Output the (X, Y) coordinate of the center of the cell containing the given text.  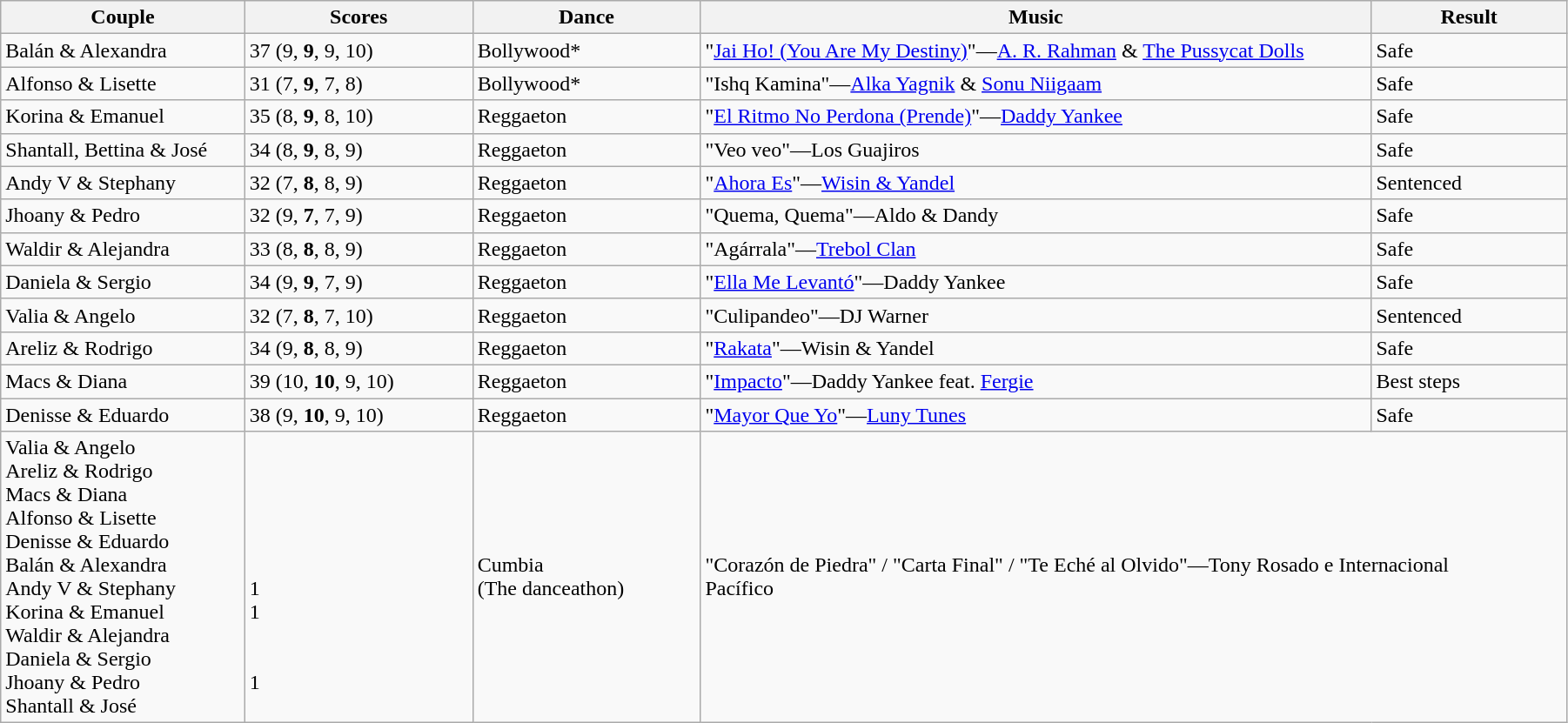
"Ahora Es"—Wisin & Yandel (1035, 183)
Denisse & Eduardo (124, 415)
34 (9, 8, 8, 9) (358, 348)
"Jai Ho! (You Are My Destiny)"—A. R. Rahman & The Pussycat Dolls (1035, 50)
"Impacto"—Daddy Yankee feat. Fergie (1035, 381)
"Ishq Kamina"—Alka Yagnik & Sonu Niigaam (1035, 84)
"Rakata"—Wisin & Yandel (1035, 348)
32 (9, 7, 7, 9) (358, 216)
Andy V & Stephany (124, 183)
Shantall, Bettina & José (124, 150)
Alfonso & Lisette (124, 84)
"Quema, Quema"—Aldo & Dandy (1035, 216)
"Corazón de Piedra" / "Carta Final" / "Te Eché al Olvido"—Tony Rosado e InternacionalPacífico (1134, 578)
32 (7, 8, 7, 10) (358, 315)
39 (10, 10, 9, 10) (358, 381)
Jhoany & Pedro (124, 216)
Scores (358, 17)
Macs & Diana (124, 381)
34 (9, 9, 7, 9) (358, 282)
32 (7, 8, 8, 9) (358, 183)
Daniela & Sergio (124, 282)
Cumbia(The danceathon) (586, 578)
"Culipandeo"—DJ Warner (1035, 315)
"Veo veo"—Los Guajiros (1035, 150)
Result (1469, 17)
Areliz & Rodrigo (124, 348)
34 (8, 9, 8, 9) (358, 150)
Couple (124, 17)
Waldir & Alejandra (124, 249)
Dance (586, 17)
37 (9, 9, 9, 10) (358, 50)
Balán & Alexandra (124, 50)
Music (1035, 17)
"Agárrala"—Trebol Clan (1035, 249)
111 (358, 578)
35 (8, 9, 8, 10) (358, 117)
31 (7, 9, 7, 8) (358, 84)
"Ella Me Levantó"—Daddy Yankee (1035, 282)
Korina & Emanuel (124, 117)
Best steps (1469, 381)
33 (8, 8, 8, 9) (358, 249)
"Mayor Que Yo"—Luny Tunes (1035, 415)
Valia & Angelo (124, 315)
"El Ritmo No Perdona (Prende)"—Daddy Yankee (1035, 117)
38 (9, 10, 9, 10) (358, 415)
